Identify which cell holds the provided text, then report its [X, Y] central coordinate. 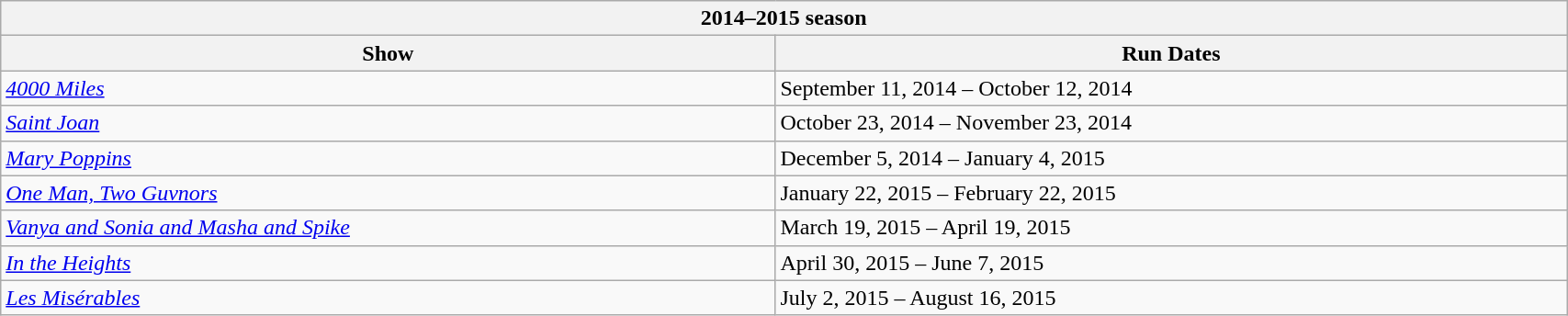
In the Heights [388, 263]
4000 Miles [388, 88]
2014–2015 season [784, 18]
Show [388, 53]
September 11, 2014 – October 12, 2014 [1171, 88]
April 30, 2015 – June 7, 2015 [1171, 263]
January 22, 2015 – February 22, 2015 [1171, 193]
Mary Poppins [388, 158]
December 5, 2014 – January 4, 2015 [1171, 158]
March 19, 2015 – April 19, 2015 [1171, 228]
One Man, Two Guvnors [388, 193]
Vanya and Sonia and Masha and Spike [388, 228]
Run Dates [1171, 53]
Les Misérables [388, 298]
July 2, 2015 – August 16, 2015 [1171, 298]
Saint Joan [388, 123]
October 23, 2014 – November 23, 2014 [1171, 123]
